Scan for the cell matching the given text and deliver its [x, y] coordinate at center. 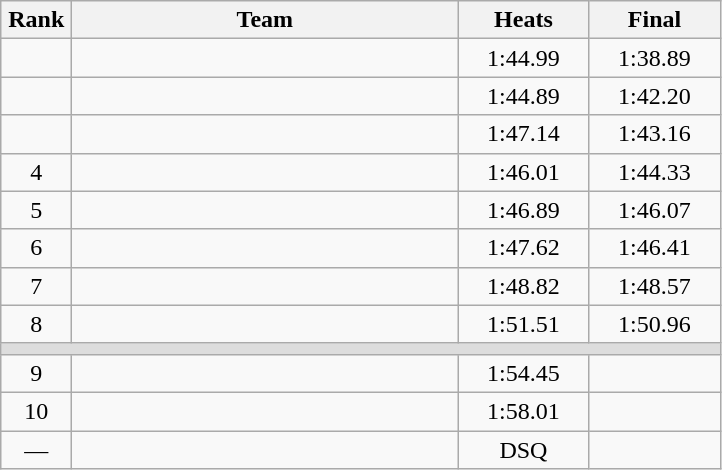
7 [36, 286]
1:48.57 [654, 286]
1:44.33 [654, 172]
Rank [36, 20]
9 [36, 373]
6 [36, 248]
1:51.51 [524, 324]
1:58.01 [524, 411]
Team [265, 20]
4 [36, 172]
10 [36, 411]
Final [654, 20]
DSQ [524, 449]
1:38.89 [654, 58]
1:46.07 [654, 210]
— [36, 449]
1:42.20 [654, 96]
1:44.89 [524, 96]
1:46.41 [654, 248]
Heats [524, 20]
1:46.89 [524, 210]
8 [36, 324]
1:44.99 [524, 58]
1:43.16 [654, 134]
1:54.45 [524, 373]
1:46.01 [524, 172]
5 [36, 210]
1:47.62 [524, 248]
1:47.14 [524, 134]
1:48.82 [524, 286]
1:50.96 [654, 324]
